Pinpoint the cell where the given text exists, returning its [x, y] midpoint coordinate. 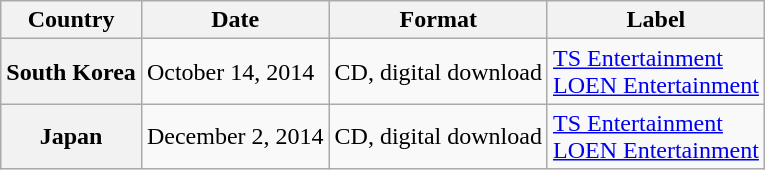
Label [656, 20]
Format [438, 20]
December 2, 2014 [235, 136]
Date [235, 20]
South Korea [72, 72]
October 14, 2014 [235, 72]
Japan [72, 136]
Country [72, 20]
